Find where the given text appears and provide that cell's center as (X, Y) coordinate. 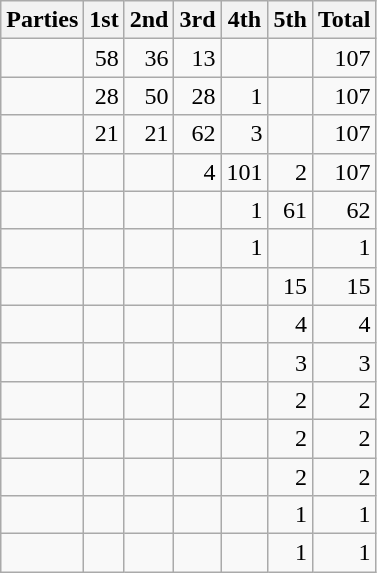
101 (244, 172)
1st (104, 20)
3rd (198, 20)
58 (104, 58)
13 (198, 58)
36 (149, 58)
4th (244, 20)
2nd (149, 20)
Total (344, 20)
61 (290, 210)
50 (149, 96)
5th (290, 20)
Parties (42, 20)
